Locate the cell with the specified text and output its (X, Y) center coordinate. 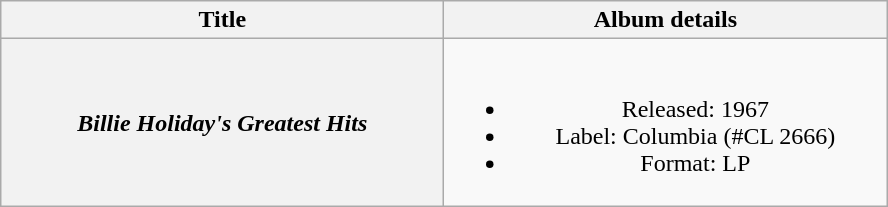
Album details (666, 20)
Title (222, 20)
Released: 1967Label: Columbia (#CL 2666)Format: LP (666, 122)
Billie Holiday's Greatest Hits (222, 122)
